Provide the [x, y] coordinate of the cell's center where the given text is located.  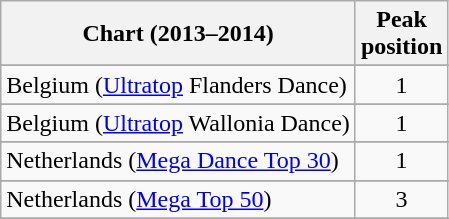
Netherlands (Mega Top 50) [178, 199]
Belgium (Ultratop Flanders Dance) [178, 85]
Peakposition [401, 34]
Netherlands (Mega Dance Top 30) [178, 161]
3 [401, 199]
Belgium (Ultratop Wallonia Dance) [178, 123]
Chart (2013–2014) [178, 34]
